Return the [X, Y] coordinate for the center point of the cell that contains the specified text.  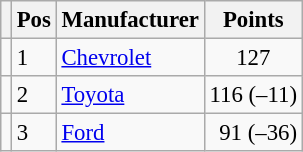
116 (–11) [253, 95]
2 [34, 95]
Points [253, 20]
91 (–36) [253, 133]
Toyota [130, 95]
Ford [130, 133]
3 [34, 133]
Manufacturer [130, 20]
1 [34, 58]
Pos [34, 20]
127 [253, 58]
Chevrolet [130, 58]
